Determine the [x, y] coordinate at the center of the cell enclosing the given text.  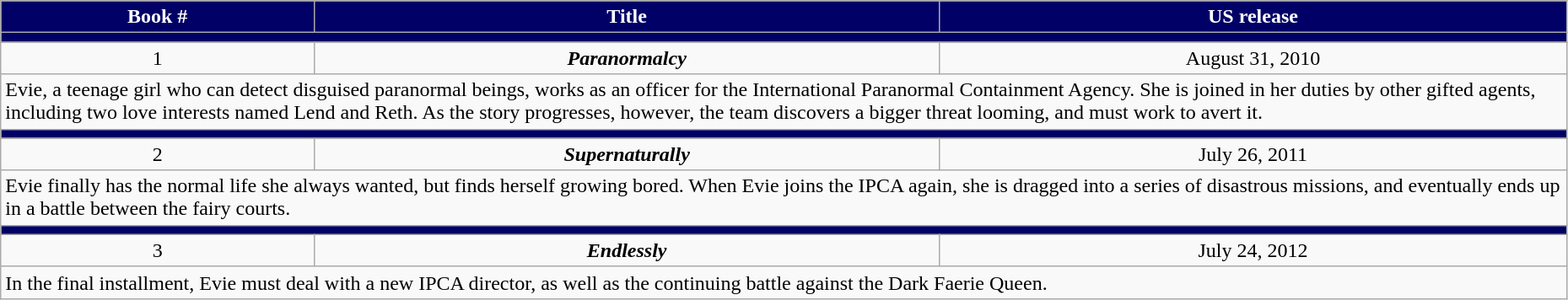
Supernaturally [628, 154]
2 [158, 154]
Endlessly [628, 250]
US release [1253, 17]
In the final installment, Evie must deal with a new IPCA director, as well as the continuing battle against the Dark Faerie Queen. [784, 282]
July 24, 2012 [1253, 250]
1 [158, 58]
Title [628, 17]
Book # [158, 17]
3 [158, 250]
Paranormalcy [628, 58]
July 26, 2011 [1253, 154]
August 31, 2010 [1253, 58]
